Detect which cell encompasses the target text, then output its (x, y) center coordinate. 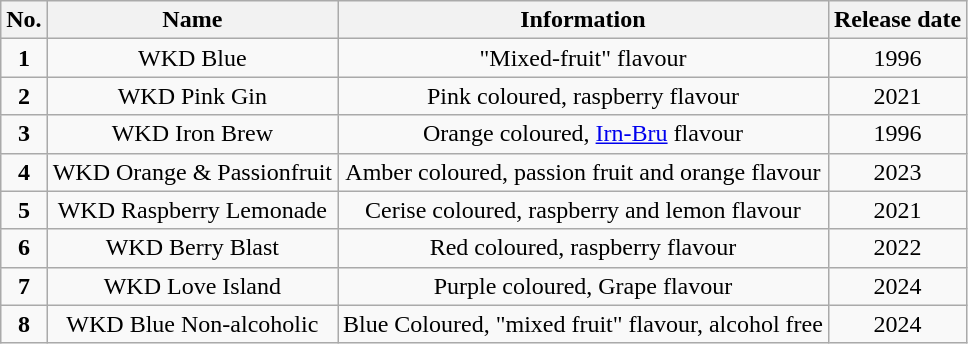
WKD Blue Non-alcoholic (192, 324)
WKD Pink Gin (192, 96)
"Mixed-fruit" flavour (584, 58)
Blue Coloured, "mixed fruit" flavour, alcohol free (584, 324)
5 (24, 210)
4 (24, 172)
WKD Love Island (192, 286)
Cerise coloured, raspberry and lemon flavour (584, 210)
WKD Iron Brew (192, 134)
Pink coloured, raspberry flavour (584, 96)
6 (24, 248)
Information (584, 20)
Orange coloured, Irn-Bru flavour (584, 134)
WKD Raspberry Lemonade (192, 210)
1 (24, 58)
8 (24, 324)
WKD Berry Blast (192, 248)
2023 (897, 172)
Red coloured, raspberry flavour (584, 248)
2022 (897, 248)
Release date (897, 20)
Purple coloured, Grape flavour (584, 286)
Amber coloured, passion fruit and orange flavour (584, 172)
3 (24, 134)
Name (192, 20)
No. (24, 20)
WKD Blue (192, 58)
2 (24, 96)
WKD Orange & Passionfruit (192, 172)
7 (24, 286)
